Scan for the cell matching the given text and deliver its [x, y] coordinate at center. 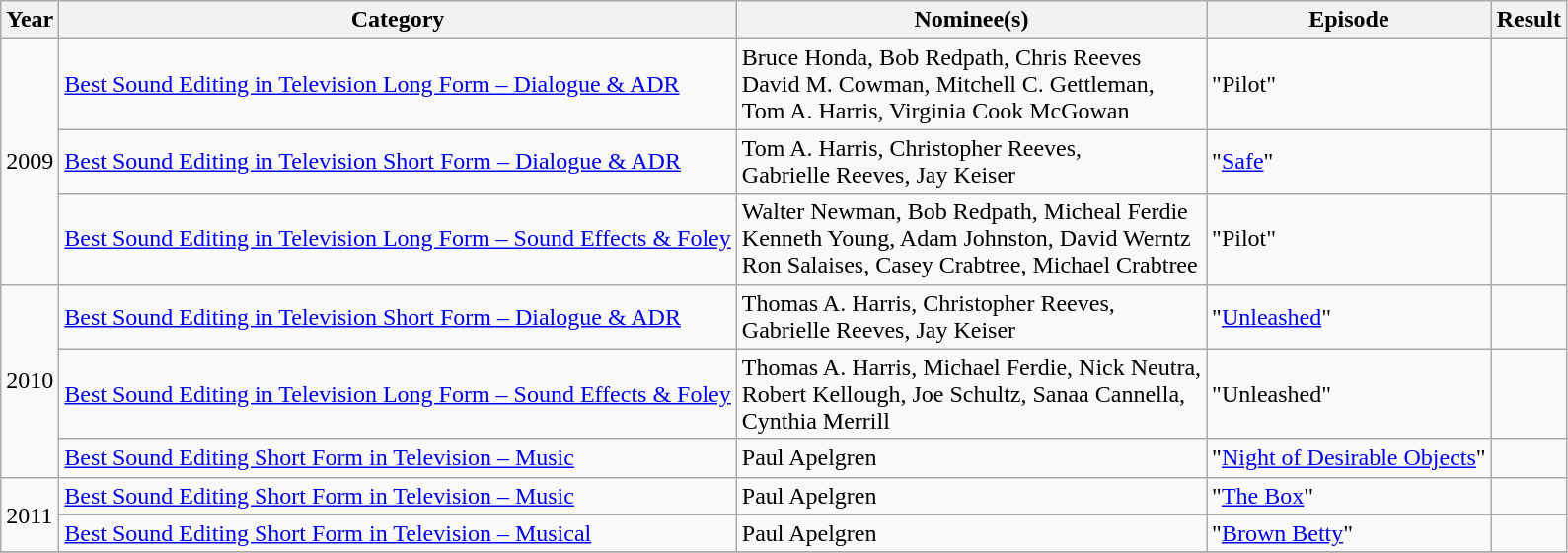
2011 [30, 514]
Episode [1350, 20]
Year [30, 20]
"The Box" [1350, 496]
"Safe" [1350, 162]
Thomas A. Harris, Michael Ferdie, Nick Neutra,Robert Kellough, Joe Schultz, Sanaa Cannella,Cynthia Merrill [971, 394]
Walter Newman, Bob Redpath, Micheal FerdieKenneth Young, Adam Johnston, David Werntz Ron Salaises, Casey Crabtree, Michael Crabtree [971, 239]
2009 [30, 162]
2010 [30, 381]
Best Sound Editing in Television Long Form – Dialogue & ADR [398, 84]
Result [1529, 20]
Best Sound Editing Short Form in Television – Musical [398, 533]
Tom A. Harris, Christopher Reeves,Gabrielle Reeves, Jay Keiser [971, 162]
Category [398, 20]
"Night of Desirable Objects" [1350, 458]
Nominee(s) [971, 20]
Thomas A. Harris, Christopher Reeves,Gabrielle Reeves, Jay Keiser [971, 316]
"Brown Betty" [1350, 533]
Bruce Honda, Bob Redpath, Chris ReevesDavid M. Cowman, Mitchell C. Gettleman,Tom A. Harris, Virginia Cook McGowan [971, 84]
